Capture the cell that displays the provided text and extract its [X, Y] central coordinate. 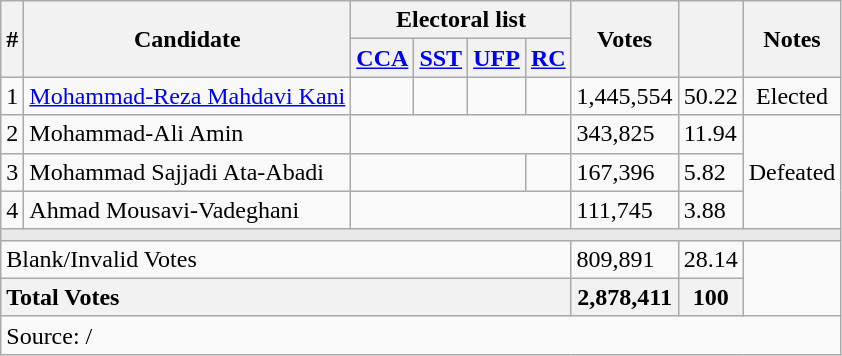
3 [12, 172]
Defeated [792, 172]
Ahmad Mousavi-Vadeghani [188, 210]
Total Votes [286, 297]
Source: / [421, 335]
100 [710, 297]
11.94 [710, 134]
3.88 [710, 210]
Mohammad-Reza Mahdavi Kani [188, 96]
Candidate [188, 39]
CCA [382, 58]
2,878,411 [624, 297]
1 [12, 96]
Electoral list [461, 20]
UFP [497, 58]
SST [441, 58]
111,745 [624, 210]
4 [12, 210]
167,396 [624, 172]
2 [12, 134]
1,445,554 [624, 96]
809,891 [624, 259]
50.22 [710, 96]
Votes [624, 39]
5.82 [710, 172]
28.14 [710, 259]
Elected [792, 96]
RC [548, 58]
# [12, 39]
Notes [792, 39]
Blank/Invalid Votes [286, 259]
343,825 [624, 134]
Mohammad Sajjadi Ata-Abadi [188, 172]
Mohammad-Ali Amin [188, 134]
